Search for the cell housing the specified text and yield its [x, y] center coordinate. 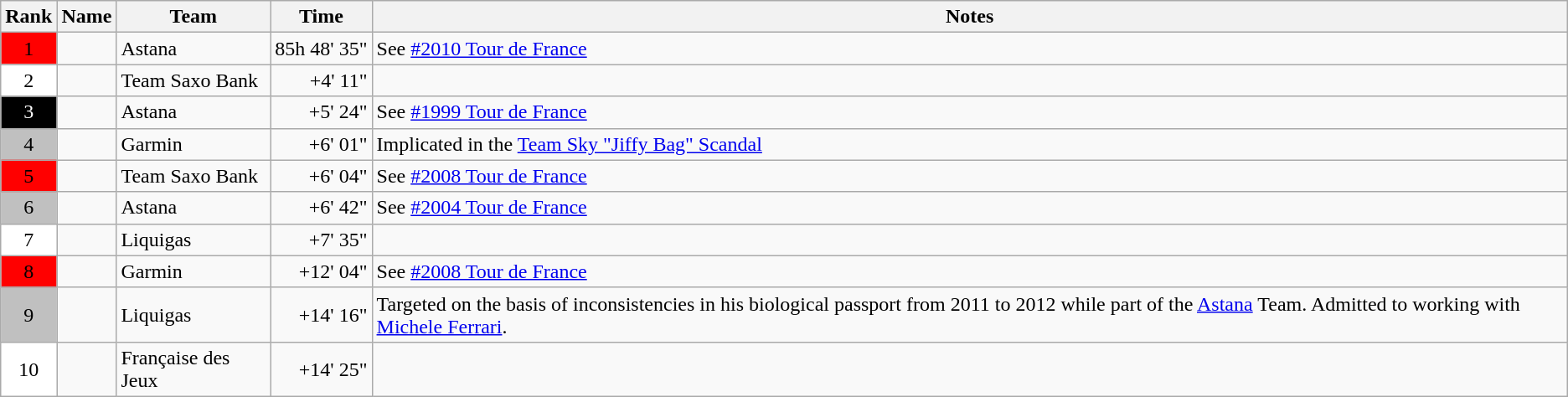
Time [322, 17]
8 [28, 271]
4 [28, 144]
+6' 01" [322, 144]
3 [28, 112]
1 [28, 49]
2 [28, 80]
+14' 25" [322, 369]
Rank [28, 17]
+14' 16" [322, 315]
See #2010 Tour de France [970, 49]
Name [87, 17]
+6' 04" [322, 176]
Implicated in the Team Sky "Jiffy Bag" Scandal [970, 144]
Team [193, 17]
+12' 04" [322, 271]
+7' 35" [322, 240]
10 [28, 369]
Française des Jeux [193, 369]
+6' 42" [322, 208]
7 [28, 240]
+5' 24" [322, 112]
5 [28, 176]
9 [28, 315]
6 [28, 208]
See #2004 Tour de France [970, 208]
Notes [970, 17]
+4' 11" [322, 80]
See #1999 Tour de France [970, 112]
85h 48' 35" [322, 49]
